Search for the cell housing the specified text and yield its [X, Y] center coordinate. 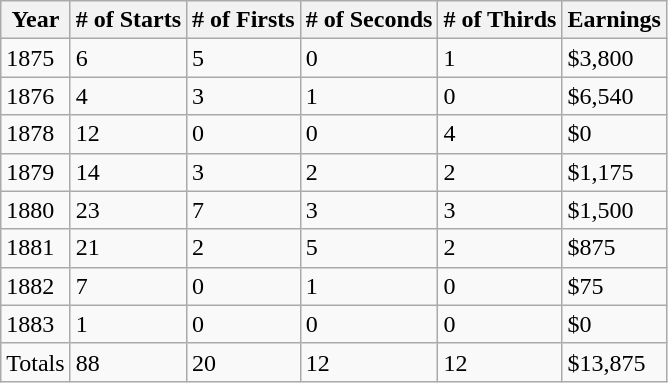
$875 [614, 248]
Totals [36, 362]
$75 [614, 286]
$3,800 [614, 58]
1879 [36, 172]
# of Seconds [369, 20]
# of Starts [128, 20]
1878 [36, 134]
$6,540 [614, 96]
$1,500 [614, 210]
1883 [36, 324]
6 [128, 58]
Earnings [614, 20]
1875 [36, 58]
21 [128, 248]
Year [36, 20]
88 [128, 362]
1880 [36, 210]
14 [128, 172]
1876 [36, 96]
20 [244, 362]
# of Firsts [244, 20]
1882 [36, 286]
23 [128, 210]
$1,175 [614, 172]
1881 [36, 248]
$13,875 [614, 362]
# of Thirds [500, 20]
